Pinpoint the cell where the given text exists, returning its (X, Y) midpoint coordinate. 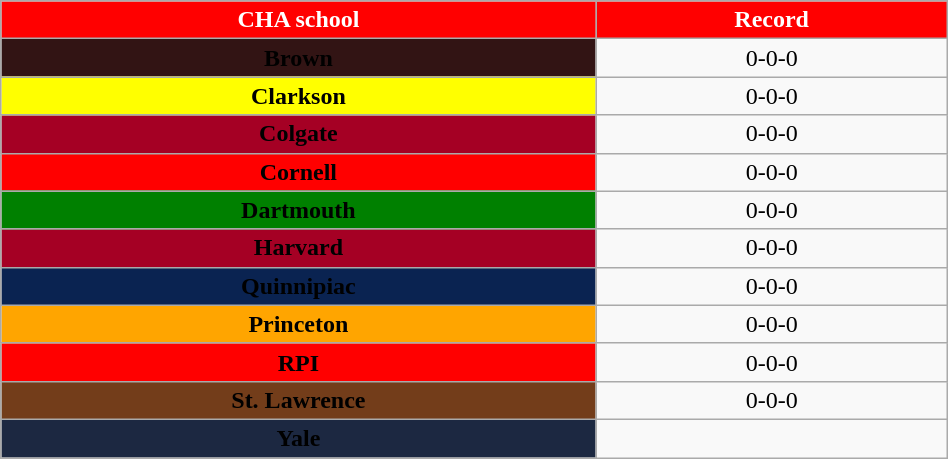
Cornell (298, 172)
CHA school (298, 20)
Harvard (298, 248)
Princeton (298, 324)
Clarkson (298, 96)
Record (772, 20)
Brown (298, 58)
RPI (298, 362)
Colgate (298, 134)
Yale (298, 438)
Dartmouth (298, 210)
St. Lawrence (298, 400)
Quinnipiac (298, 286)
